Find where the given text appears and provide that cell's center as (X, Y) coordinate. 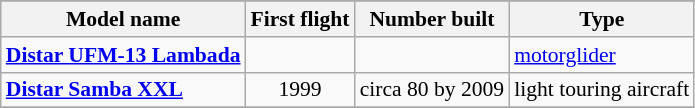
motorglider (602, 55)
Number built (432, 19)
Distar Samba XXL (124, 90)
Model name (124, 19)
light touring aircraft (602, 90)
Distar UFM-13 Lambada (124, 55)
First flight (300, 19)
circa 80 by 2009 (432, 90)
Type (602, 19)
1999 (300, 90)
